Find where the given text appears and provide that cell's center as (X, Y) coordinate. 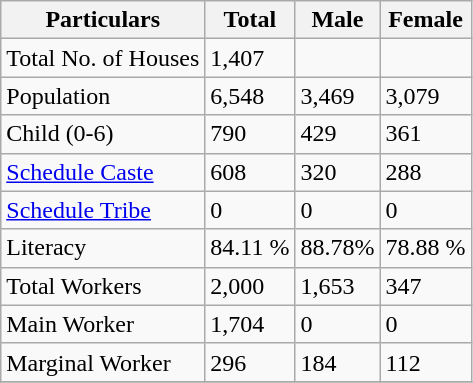
Total Workers (103, 286)
78.88 % (426, 248)
1,407 (250, 58)
184 (338, 362)
608 (250, 172)
112 (426, 362)
88.78% (338, 248)
Total (250, 20)
Literacy (103, 248)
Child (0-6) (103, 134)
Particulars (103, 20)
320 (338, 172)
1,704 (250, 324)
Population (103, 96)
288 (426, 172)
296 (250, 362)
361 (426, 134)
6,548 (250, 96)
84.11 % (250, 248)
Male (338, 20)
Main Worker (103, 324)
Marginal Worker (103, 362)
347 (426, 286)
2,000 (250, 286)
Schedule Tribe (103, 210)
Schedule Caste (103, 172)
1,653 (338, 286)
Female (426, 20)
790 (250, 134)
3,079 (426, 96)
429 (338, 134)
Total No. of Houses (103, 58)
3,469 (338, 96)
